Search for the cell housing the specified text and yield its (x, y) center coordinate. 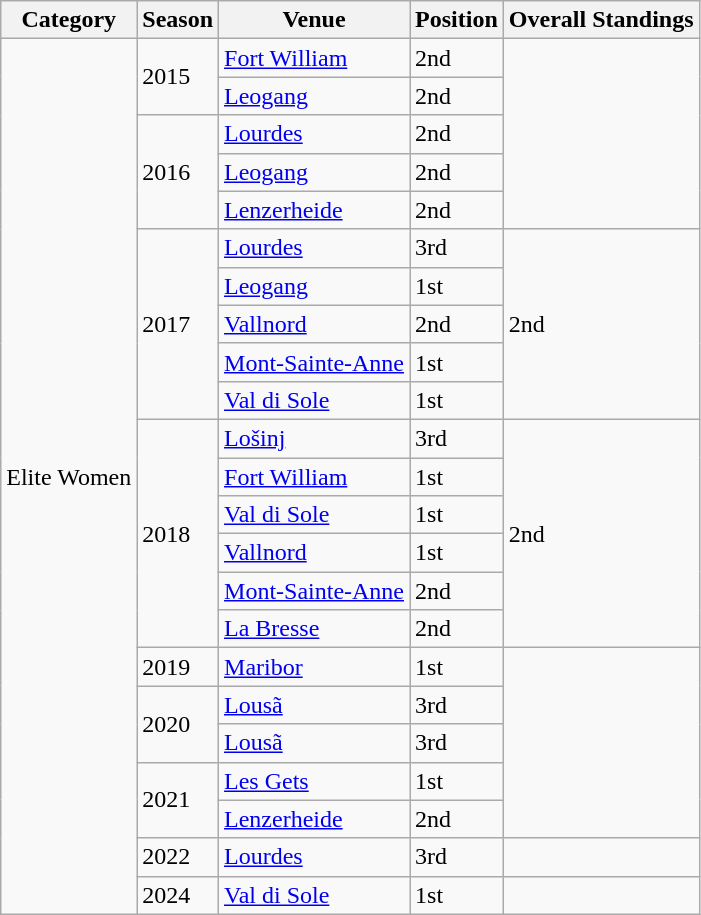
2022 (178, 857)
2019 (178, 667)
2020 (178, 724)
Maribor (314, 667)
Les Gets (314, 781)
Venue (314, 20)
Lošinj (314, 438)
2016 (178, 172)
Overall Standings (601, 20)
2024 (178, 895)
2015 (178, 77)
Elite Women (69, 476)
2021 (178, 800)
2017 (178, 324)
2018 (178, 533)
Position (457, 20)
Category (69, 20)
Season (178, 20)
La Bresse (314, 629)
